Scan for the cell matching the given text and deliver its (x, y) coordinate at center. 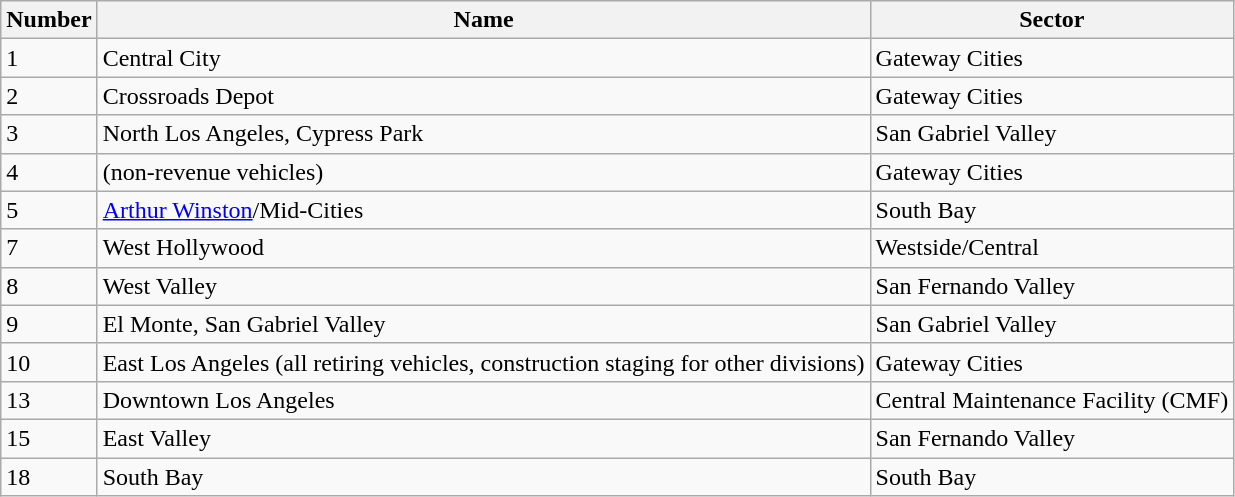
2 (49, 96)
18 (49, 477)
13 (49, 400)
8 (49, 286)
Sector (1052, 20)
15 (49, 438)
Westside/Central (1052, 248)
1 (49, 58)
Central Maintenance Facility (CMF) (1052, 400)
7 (49, 248)
Name (484, 20)
10 (49, 362)
Crossroads Depot (484, 96)
North Los Angeles, Cypress Park (484, 134)
Central City (484, 58)
Number (49, 20)
5 (49, 210)
West Hollywood (484, 248)
3 (49, 134)
Downtown Los Angeles (484, 400)
Arthur Winston/Mid-Cities (484, 210)
East Valley (484, 438)
4 (49, 172)
(non-revenue vehicles) (484, 172)
El Monte, San Gabriel Valley (484, 324)
East Los Angeles (all retiring vehicles, construction staging for other divisions) (484, 362)
9 (49, 324)
West Valley (484, 286)
